Find where the given text appears and provide that cell's center as (X, Y) coordinate. 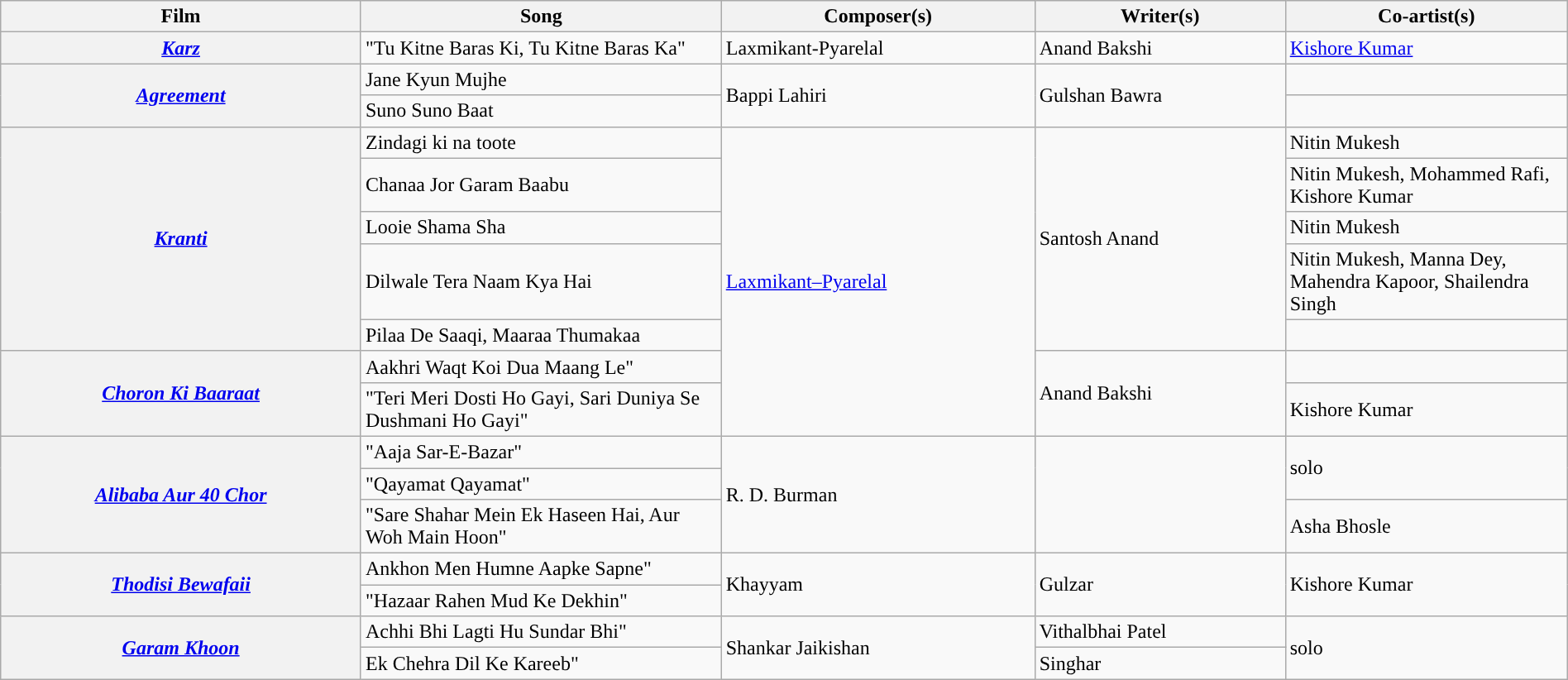
Karz (181, 48)
Looie Shama Sha (541, 227)
Khayyam (878, 585)
Santosh Anand (1159, 238)
Zindagi ki na toote (541, 142)
"Sare Shahar Mein Ek Haseen Hai, Aur Woh Main Hoon" (541, 526)
Ankhon Men Humne Aapke Sapne" (541, 569)
Kranti (181, 238)
Nitin Mukesh, Mohammed Rafi, Kishore Kumar (1426, 185)
Garam Khoon (181, 648)
"Aaja Sar-E-Bazar" (541, 452)
Writer(s) (1159, 17)
Composer(s) (878, 17)
Aakhri Waqt Koi Dua Maang Le" (541, 366)
Chanaa Jor Garam Baabu (541, 185)
Gulzar (1159, 585)
"Hazaar Rahen Mud Ke Dekhin" (541, 601)
Suno Suno Baat (541, 111)
Agreement (181, 95)
"Tu Kitne Baras Ki, Tu Kitne Baras Ka" (541, 48)
Singhar (1159, 663)
Asha Bhosle (1426, 526)
Bappi Lahiri (878, 95)
Dilwale Tera Naam Kya Hai (541, 281)
Song (541, 17)
Thodisi Bewafaii (181, 585)
Laxmikant–Pyarelal (878, 281)
Laxmikant-Pyarelal (878, 48)
Co-artist(s) (1426, 17)
Ek Chehra Dil Ke Kareeb" (541, 663)
Gulshan Bawra (1159, 95)
Film (181, 17)
Choron Ki Baaraat (181, 394)
"Qayamat Qayamat" (541, 484)
R. D. Burman (878, 495)
"Teri Meri Dosti Ho Gayi, Sari Duniya Se Dushmani Ho Gayi" (541, 409)
Pilaa De Saaqi, Maaraa Thumakaa (541, 335)
Alibaba Aur 40 Chor (181, 495)
Nitin Mukesh, Manna Dey, Mahendra Kapoor, Shailendra Singh (1426, 281)
Achhi Bhi Lagti Hu Sundar Bhi" (541, 632)
Vithalbhai Patel (1159, 632)
Shankar Jaikishan (878, 648)
Jane Kyun Mujhe (541, 79)
